Return (x, y) of the center of cell containing provided text 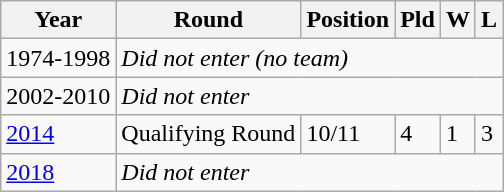
Qualifying Round (208, 134)
Year (58, 20)
10/11 (348, 134)
Did not enter (no team) (310, 58)
4 (418, 134)
1974-1998 (58, 58)
Pld (418, 20)
1 (458, 134)
L (488, 20)
2018 (58, 172)
W (458, 20)
Position (348, 20)
Round (208, 20)
2002-2010 (58, 96)
3 (488, 134)
2014 (58, 134)
